Detect which cell encompasses the target text, then output its [x, y] center coordinate. 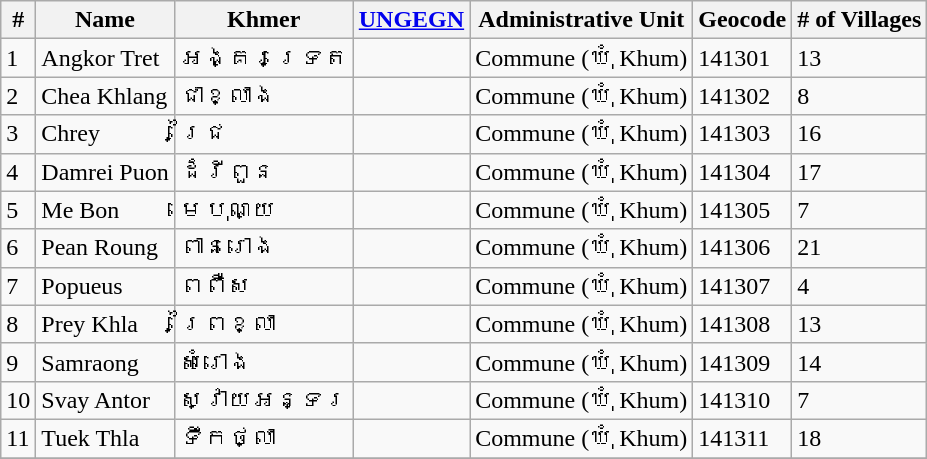
9 [18, 362]
Popueus [105, 286]
អង្គរទ្រេត [264, 58]
Samraong [105, 362]
141304 [742, 172]
21 [860, 248]
Geocode [742, 20]
ព្រៃខ្លា [264, 324]
3 [18, 134]
ដំរីពួន [264, 172]
141308 [742, 324]
Chea Khlang [105, 96]
14 [860, 362]
Chrey [105, 134]
1 [18, 58]
141309 [742, 362]
141310 [742, 400]
Angkor Tret [105, 58]
ស្វាយអន្ទរ [264, 400]
ពពឺស [264, 286]
141302 [742, 96]
Damrei Puon [105, 172]
16 [860, 134]
ពានរោង [264, 248]
Svay Antor [105, 400]
141301 [742, 58]
ជាខ្លាង [264, 96]
11 [18, 438]
141311 [742, 438]
141307 [742, 286]
18 [860, 438]
10 [18, 400]
ជ្រៃ [264, 134]
5 [18, 210]
Me Bon [105, 210]
Tuek Thla [105, 438]
Khmer [264, 20]
Pean Roung [105, 248]
Name [105, 20]
141306 [742, 248]
141305 [742, 210]
Prey Khla [105, 324]
ទឹកថ្លា [264, 438]
Administrative Unit [582, 20]
17 [860, 172]
សំរោង [264, 362]
មេបុណ្យ [264, 210]
2 [18, 96]
UNGEGN [411, 20]
141303 [742, 134]
# of Villages [860, 20]
# [18, 20]
6 [18, 248]
